Pinpoint the cell where the given text exists, returning its (x, y) midpoint coordinate. 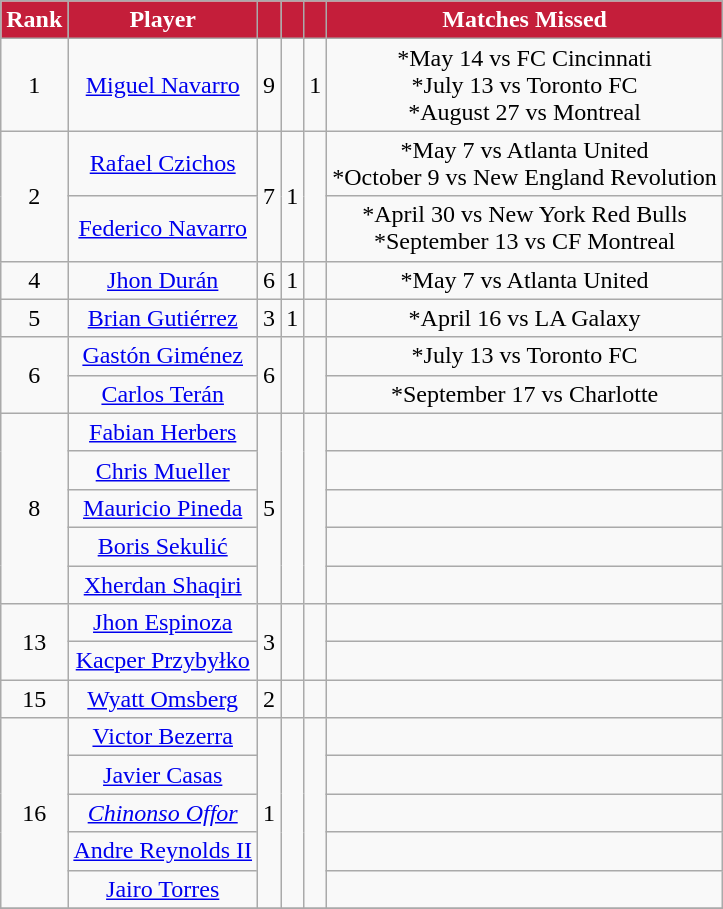
15 (34, 699)
8 (34, 508)
16 (34, 813)
*May 14 vs FC Cincinnati*July 13 vs Toronto FC*August 27 vs Montreal (525, 85)
4 (34, 280)
Player (163, 20)
Chris Mueller (163, 470)
Federico Navarro (163, 228)
Xherdan Shaqiri (163, 585)
*April 16 vs LA Galaxy (525, 318)
Fabian Herbers (163, 432)
Brian Gutiérrez (163, 318)
Javier Casas (163, 775)
13 (34, 642)
*May 7 vs Atlanta United (525, 280)
Chinonso Offor (163, 813)
Boris Sekulić (163, 546)
9 (270, 85)
Matches Missed (525, 20)
Rafael Czichos (163, 164)
*May 7 vs Atlanta United*October 9 vs New England Revolution (525, 164)
*July 13 vs Toronto FC (525, 356)
Miguel Navarro (163, 85)
*April 30 vs New York Red Bulls*September 13 vs CF Montreal (525, 228)
Rank (34, 20)
Wyatt Omsberg (163, 699)
Victor Bezerra (163, 737)
Jhon Espinoza (163, 623)
Kacper Przybyłko (163, 661)
Gastón Giménez (163, 356)
Carlos Terán (163, 394)
Mauricio Pineda (163, 508)
Andre Reynolds II (163, 851)
7 (270, 196)
Jairo Torres (163, 889)
*September 17 vs Charlotte (525, 394)
Jhon Durán (163, 280)
